From the cell containing the given text, extract its center point as [x, y] coordinate. 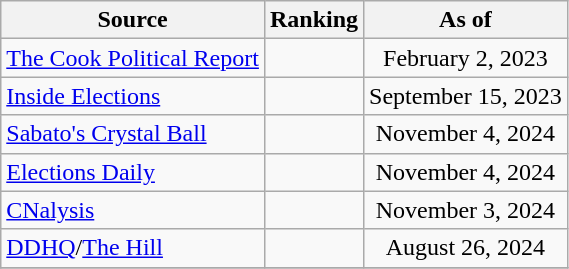
Ranking [314, 20]
Source [133, 20]
September 15, 2023 [466, 96]
August 26, 2024 [466, 248]
As of [466, 20]
Inside Elections [133, 96]
The Cook Political Report [133, 58]
February 2, 2023 [466, 58]
DDHQ/The Hill [133, 248]
November 3, 2024 [466, 210]
Elections Daily [133, 172]
Sabato's Crystal Ball [133, 134]
CNalysis [133, 210]
